Extract the [X, Y] coordinate from the center of the cell holding the provided text.  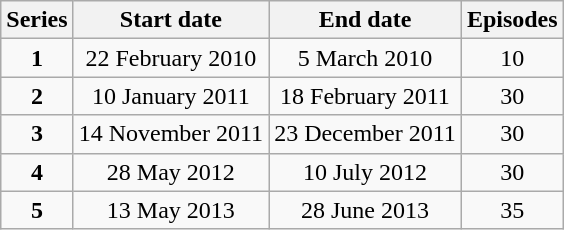
5 March 2010 [366, 58]
1 [37, 58]
2 [37, 96]
Episodes [512, 20]
End date [366, 20]
28 May 2012 [170, 172]
10 [512, 58]
28 June 2013 [366, 210]
Series [37, 20]
4 [37, 172]
10 July 2012 [366, 172]
3 [37, 134]
10 January 2011 [170, 96]
23 December 2011 [366, 134]
13 May 2013 [170, 210]
18 February 2011 [366, 96]
35 [512, 210]
Start date [170, 20]
22 February 2010 [170, 58]
5 [37, 210]
14 November 2011 [170, 134]
